Scan for the cell matching the given text and deliver its (x, y) coordinate at center. 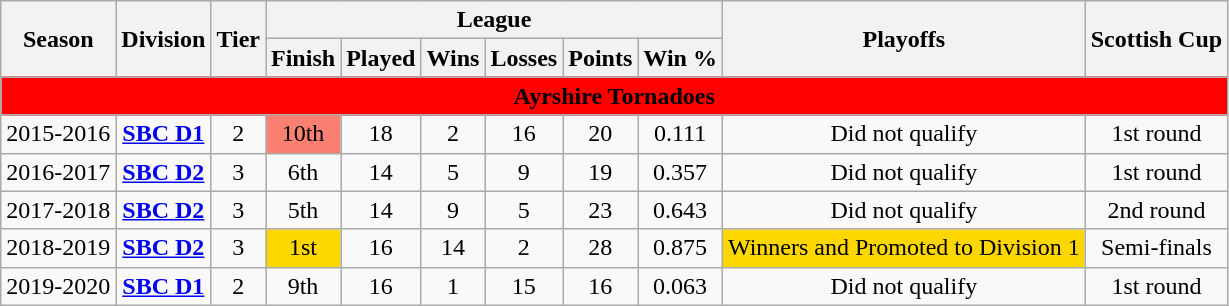
Win % (680, 58)
18 (381, 134)
6th (304, 172)
0.875 (680, 248)
9th (304, 286)
28 (600, 248)
2019-2020 (58, 286)
19 (600, 172)
15 (524, 286)
0.357 (680, 172)
Ayrshire Tornadoes (614, 96)
2017-2018 (58, 210)
Scottish Cup (1156, 39)
1st (304, 248)
0.063 (680, 286)
5th (304, 210)
23 (600, 210)
Wins (453, 58)
2nd round (1156, 210)
Season (58, 39)
2018-2019 (58, 248)
Playoffs (904, 39)
Losses (524, 58)
2016-2017 (58, 172)
Tier (238, 39)
Played (381, 58)
Semi-finals (1156, 248)
0.643 (680, 210)
Division (164, 39)
Finish (304, 58)
League (494, 20)
0.111 (680, 134)
10th (304, 134)
1 (453, 286)
Winners and Promoted to Division 1 (904, 248)
20 (600, 134)
2015-2016 (58, 134)
Points (600, 58)
